For the text-containing cell, return its midpoint in [x, y] coordinate format. 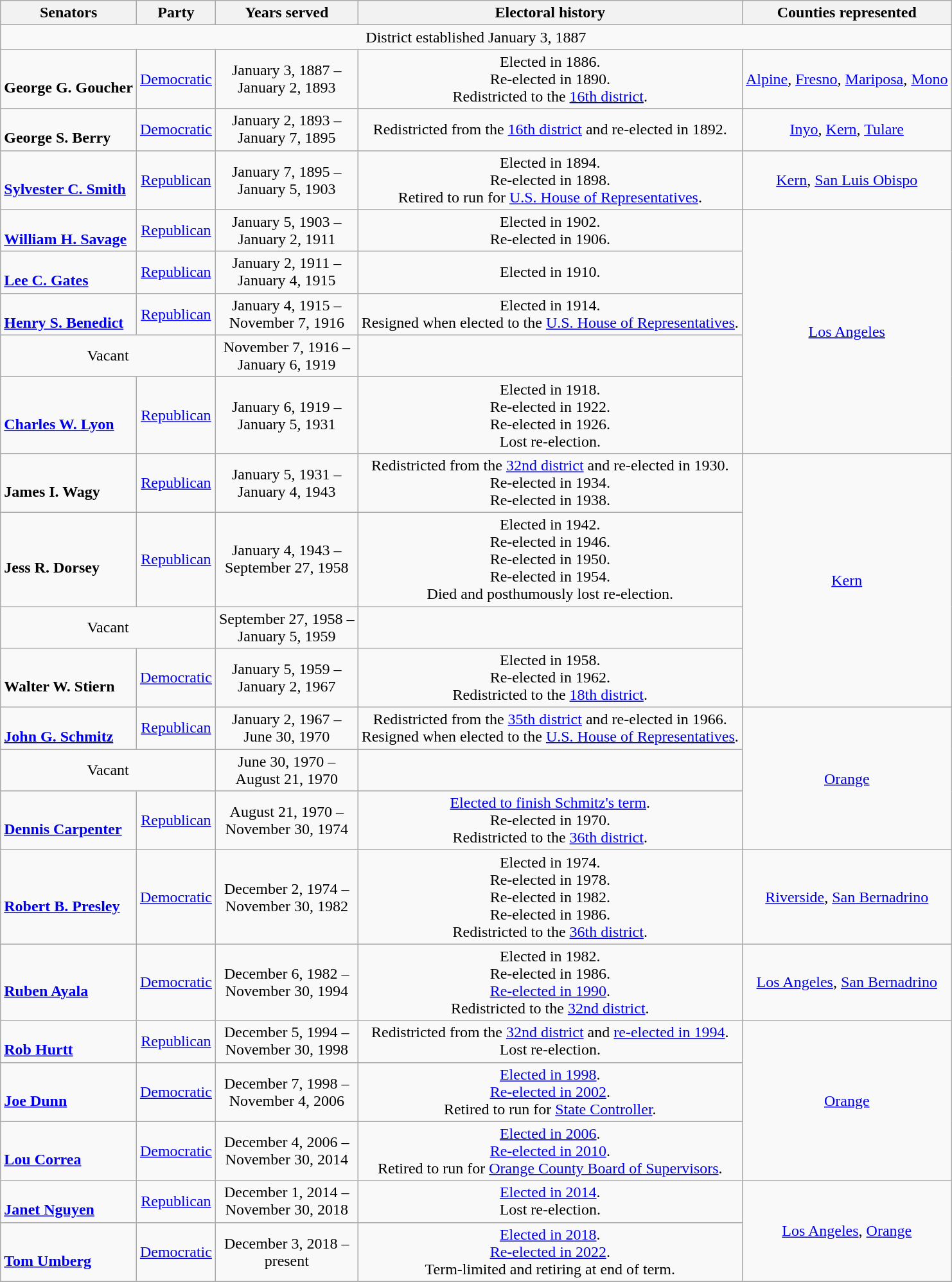
Tom Umberg [69, 1252]
Counties represented [847, 13]
Elected in 2006. Re-elected in 2010. Retired to run for Orange County Board of Supervisors. [550, 1151]
Lou Correa [69, 1151]
Lee C. Gates [69, 272]
Elected in 1914. Resigned when elected to the U.S. House of Representatives. [550, 314]
Party [176, 13]
January 7, 1895 – January 5, 1903 [286, 180]
January 4, 1943 – September 27, 1958 [286, 559]
Ruben Ayala [69, 982]
Elected in 1942. Re-elected in 1946. Re-elected in 1950. Re-elected in 1954. Died and posthumously lost re-election. [550, 559]
Los Angeles, San Bernadrino [847, 982]
Los Angeles, Orange [847, 1231]
Senators [69, 13]
Walter W. Stiern [69, 678]
January 5, 1959 – January 2, 1967 [286, 678]
Redistricted from the 32nd district and re-elected in 1930. Re-elected in 1934. Re-elected in 1938. [550, 483]
January 2, 1893 – January 7, 1895 [286, 130]
James I. Wagy [69, 483]
William H. Savage [69, 230]
January 5, 1931 – January 4, 1943 [286, 483]
Elected in 1910. [550, 272]
December 1, 2014 – November 30, 2018 [286, 1202]
Riverside, San Bernadrino [847, 897]
Alpine, Fresno, Mariposa, Mono [847, 79]
Elected in 1886. Re-elected in 1890. Redistricted to the 16th district. [550, 79]
December 4, 2006 – November 30, 2014 [286, 1151]
November 7, 1916 – January 6, 1919 [286, 356]
Elected to finish Schmitz's term. Re-elected in 1970. Redistricted to the 36th district. [550, 821]
September 27, 1958 – January 5, 1959 [286, 627]
January 5, 1903 – January 2, 1911 [286, 230]
Redistricted from the 35th district and re-elected in 1966. Resigned when elected to the U.S. House of Representatives. [550, 729]
Dennis Carpenter [69, 821]
January 3, 1887 – January 2, 1893 [286, 79]
Elected in 1982. Re-elected in 1986. Re-elected in 1990. Redistricted to the 32nd district. [550, 982]
January 4, 1915 – November 7, 1916 [286, 314]
Elected in 2018. Re-elected in 2022. Term-limited and retiring at end of term. [550, 1252]
Redistricted from the 32nd district and re-elected in 1994. Lost re-election. [550, 1041]
Rob Hurtt [69, 1041]
Charles W. Lyon [69, 415]
Los Angeles [847, 332]
Elected in 1998. Re-elected in 2002. Retired to run for State Controller. [550, 1092]
December 2, 1974 – November 30, 1982 [286, 897]
January 6, 1919 – January 5, 1931 [286, 415]
December 3, 2018 – present [286, 1252]
Henry S. Benedict [69, 314]
Redistricted from the 16th district and re-elected in 1892. [550, 130]
Janet Nguyen [69, 1202]
Electoral history [550, 13]
Elected in 1902. Re-elected in 1906. [550, 230]
Sylvester C. Smith [69, 180]
Kern, San Luis Obispo [847, 180]
December 5, 1994 – November 30, 1998 [286, 1041]
June 30, 1970 – August 21, 1970 [286, 770]
Years served [286, 13]
George G. Goucher [69, 79]
January 2, 1967 – June 30, 1970 [286, 729]
Jess R. Dorsey [69, 559]
District established January 3, 1887 [476, 37]
Joe Dunn [69, 1092]
Inyo, Kern, Tulare [847, 130]
Elected in 1974. Re-elected in 1978. Re-elected in 1982. Re-elected in 1986. Redistricted to the 36th district. [550, 897]
Kern [847, 580]
Elected in 1894. Re-elected in 1898. Retired to run for U.S. House of Representatives. [550, 180]
Robert B. Presley [69, 897]
January 2, 1911 – January 4, 1915 [286, 272]
August 21, 1970 – November 30, 1974 [286, 821]
Elected in 1918. Re-elected in 1922. Re-elected in 1926. Lost re-election. [550, 415]
December 7, 1998 – November 4, 2006 [286, 1092]
December 6, 1982 – November 30, 1994 [286, 982]
George S. Berry [69, 130]
Elected in 2014. Lost re-election. [550, 1202]
Elected in 1958. Re-elected in 1962. Redistricted to the 18th district. [550, 678]
John G. Schmitz [69, 729]
